Return [x, y] of the center of cell containing provided text 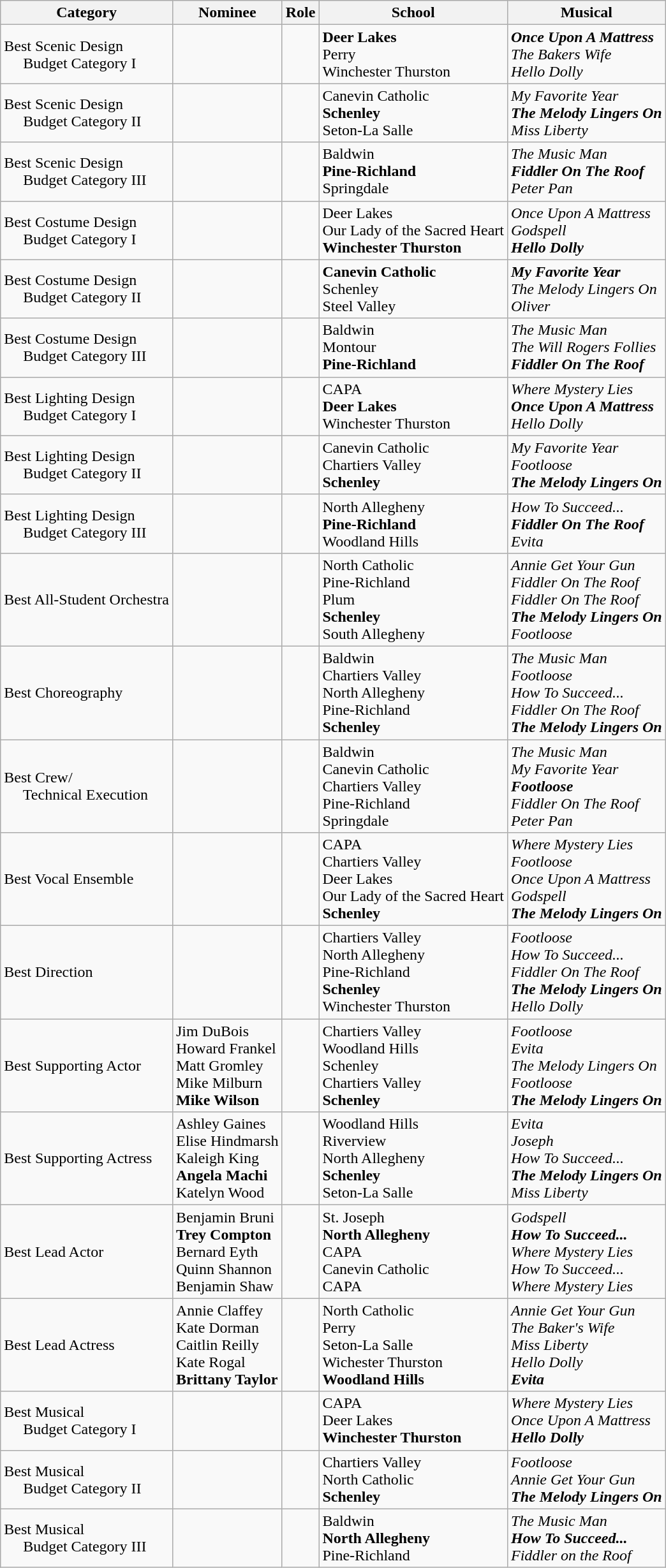
The Music ManThe Will Rogers FolliesFiddler On The Roof [586, 348]
Best Scenic Design Budget Category I [87, 54]
BaldwinCanevin CatholicChartiers ValleyPine-RichlandSpringdale [413, 786]
Best All-Student Orchestra [87, 599]
Musical [586, 13]
How To Succeed...Fiddler On The RoofEvita [586, 524]
Canevin CatholicSchenleySeton-La Salle [413, 113]
Chartiers ValleyNorth CatholicSchenley [413, 1479]
BaldwinPine-RichlandSpringdale [413, 172]
North AlleghenyPine-RichlandWoodland Hills [413, 524]
Role [300, 13]
The Music ManHow To Succeed...Fiddler on the Roof [586, 1538]
Best Choreography [87, 692]
Best Crew/ Technical Execution [87, 786]
Benjamin BruniTrey ComptonBernard EythQuinn ShannonBenjamin Shaw [227, 1252]
Chartiers ValleyNorth AlleghenyPine-RichlandSchenleyWinchester Thurston [413, 972]
Nominee [227, 13]
School [413, 13]
The Music ManMy Favorite YearFootlooseFiddler On The RoofPeter Pan [586, 786]
Best Supporting Actress [87, 1159]
The Music ManFiddler On The RoofPeter Pan [586, 172]
Best Lighting Design Budget Category I [87, 406]
Best Scenic Design Budget Category II [87, 113]
North CatholicPerrySeton-La SalleWichester ThurstonWoodland Hills [413, 1345]
My Favorite YearFootlooseThe Melody Lingers On [586, 465]
Best Costume Design Budget Category II [87, 289]
Annie Get Your GunThe Baker's WifeMiss LibertyHello DollyEvita [586, 1345]
Canevin CatholicChartiers ValleySchenley [413, 465]
North CatholicPine-RichlandPlumSchenleySouth Allegheny [413, 599]
Jim DuBoisHoward FrankelMatt GromleyMike MilburnMike Wilson [227, 1066]
Best Lighting Design Budget Category II [87, 465]
Best Lighting Design Budget Category III [87, 524]
Canevin CatholicSchenleySteel Valley [413, 289]
Best Vocal Ensemble [87, 879]
Best Costume Design Budget Category I [87, 230]
EvitaJosephHow To Succeed...The Melody Lingers OnMiss Liberty [586, 1159]
Best Scenic Design Budget Category III [87, 172]
Best Musical Budget Category III [87, 1538]
GodspellHow To Succeed...Where Mystery LiesHow To Succeed...Where Mystery Lies [586, 1252]
BaldwinNorth AlleghenyPine-Richland [413, 1538]
St. JosephNorth AlleghenyCAPACanevin CatholicCAPA [413, 1252]
Where Mystery LiesFootlooseOnce Upon A MattressGodspellThe Melody Lingers On [586, 879]
Woodland HillsRiverviewNorth AlleghenySchenleySeton-La Salle [413, 1159]
My Favorite YearThe Melody Lingers OnOliver [586, 289]
Best Direction [87, 972]
Once Upon A MattressThe Bakers WifeHello Dolly [586, 54]
FootlooseAnnie Get Your GunThe Melody Lingers On [586, 1479]
Ashley GainesElise HindmarshKaleigh KingAngela MachiKatelyn Wood [227, 1159]
FootlooseEvitaThe Melody Lingers OnFootlooseThe Melody Lingers On [586, 1066]
The Music ManFootlooseHow To Succeed...Fiddler On The RoofThe Melody Lingers On [586, 692]
CAPAChartiers ValleyDeer LakesOur Lady of the Sacred HeartSchenley [413, 879]
My Favorite YearThe Melody Lingers OnMiss Liberty [586, 113]
Category [87, 13]
FootlooseHow To Succeed...Fiddler On The RoofThe Melody Lingers OnHello Dolly [586, 972]
Best Musical Budget Category I [87, 1421]
Best Lead Actress [87, 1345]
Best Costume Design Budget Category III [87, 348]
BaldwinMontourPine-Richland [413, 348]
Deer LakesOur Lady of the Sacred HeartWinchester Thurston [413, 230]
Annie Get Your GunFiddler On The RoofFiddler On The RoofThe Melody Lingers OnFootloose [586, 599]
Once Upon A MattressGodspellHello Dolly [586, 230]
Deer LakesPerryWinchester Thurston [413, 54]
Best Supporting Actor [87, 1066]
Annie ClaffeyKate DormanCaitlin ReillyKate RogalBrittany Taylor [227, 1345]
BaldwinChartiers ValleyNorth AlleghenyPine-RichlandSchenley [413, 692]
Chartiers ValleyWoodland HillsSchenleyChartiers ValleySchenley [413, 1066]
Best Musical Budget Category II [87, 1479]
Best Lead Actor [87, 1252]
